Scan for the cell matching the given text and deliver its [X, Y] coordinate at center. 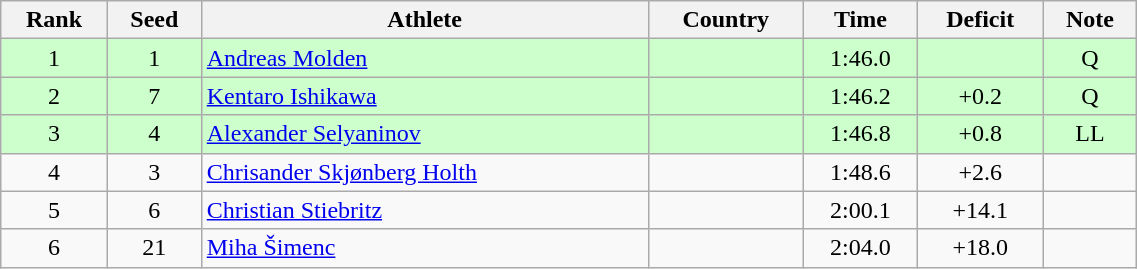
1:48.6 [860, 172]
1:46.2 [860, 96]
LL [1090, 134]
2 [54, 96]
2:04.0 [860, 248]
21 [154, 248]
Christian Stiebritz [424, 210]
Rank [54, 20]
Time [860, 20]
1:46.0 [860, 58]
Kentaro Ishikawa [424, 96]
Country [726, 20]
+18.0 [980, 248]
1:46.8 [860, 134]
5 [54, 210]
Alexander Selyaninov [424, 134]
+0.8 [980, 134]
+14.1 [980, 210]
2:00.1 [860, 210]
Athlete [424, 20]
7 [154, 96]
+2.6 [980, 172]
Note [1090, 20]
Deficit [980, 20]
Seed [154, 20]
Chrisander Skjønberg Holth [424, 172]
+0.2 [980, 96]
Andreas Molden [424, 58]
Miha Šimenc [424, 248]
